Determine the [X, Y] coordinate at the center of the cell enclosing the given text.  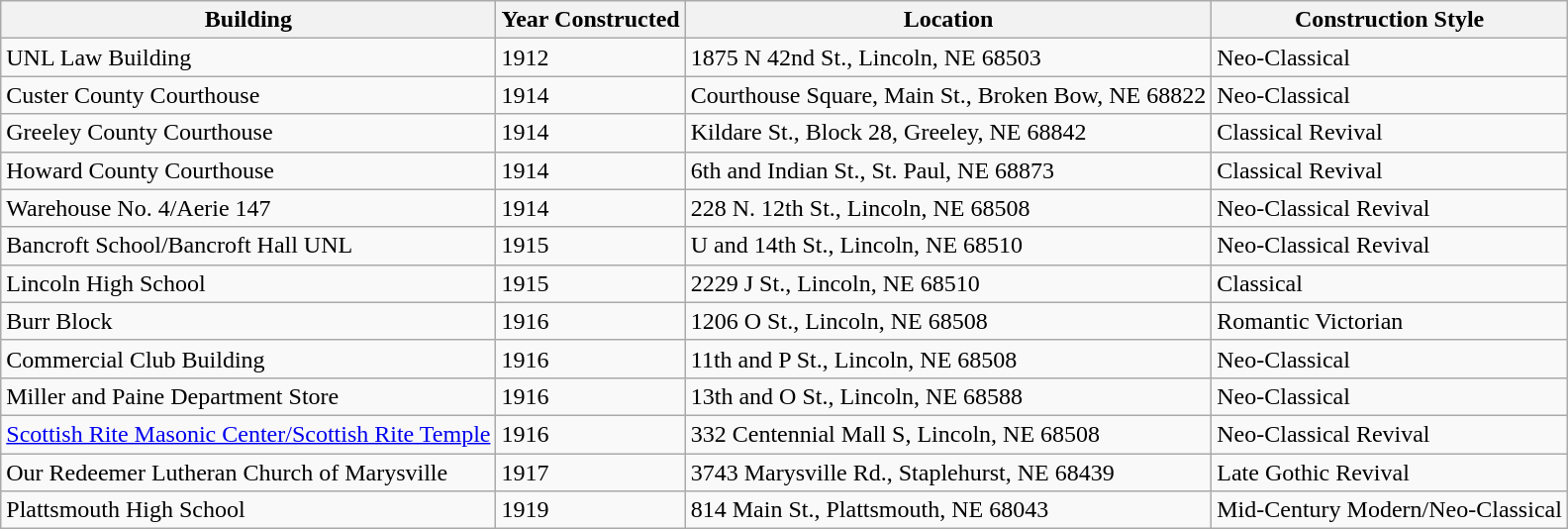
1875 N 42nd St., Lincoln, NE 68503 [948, 57]
228 N. 12th St., Lincoln, NE 68508 [948, 208]
Mid-Century Modern/Neo-Classical [1390, 510]
Construction Style [1390, 20]
Scottish Rite Masonic Center/Scottish Rite Temple [248, 434]
332 Centennial Mall S, Lincoln, NE 68508 [948, 434]
Romantic Victorian [1390, 321]
Greeley County Courthouse [248, 133]
Custer County Courthouse [248, 95]
Plattsmouth High School [248, 510]
U and 14th St., Lincoln, NE 68510 [948, 246]
3743 Marysville Rd., Staplehurst, NE 68439 [948, 473]
Year Constructed [590, 20]
Building [248, 20]
Location [948, 20]
Late Gothic Revival [1390, 473]
Classical [1390, 283]
814 Main St., Plattsmouth, NE 68043 [948, 510]
Warehouse No. 4/Aerie 147 [248, 208]
1206 O St., Lincoln, NE 68508 [948, 321]
Bancroft School/Bancroft Hall UNL [248, 246]
Burr Block [248, 321]
Our Redeemer Lutheran Church of Marysville [248, 473]
1912 [590, 57]
Courthouse Square, Main St., Broken Bow, NE 68822 [948, 95]
6th and Indian St., St. Paul, NE 68873 [948, 170]
Kildare St., Block 28, Greeley, NE 68842 [948, 133]
1917 [590, 473]
Howard County Courthouse [248, 170]
13th and O St., Lincoln, NE 68588 [948, 396]
Lincoln High School [248, 283]
1919 [590, 510]
2229 J St., Lincoln, NE 68510 [948, 283]
Commercial Club Building [248, 359]
Miller and Paine Department Store [248, 396]
11th and P St., Lincoln, NE 68508 [948, 359]
UNL Law Building [248, 57]
